From the cell containing the given text, extract its center point as [X, Y] coordinate. 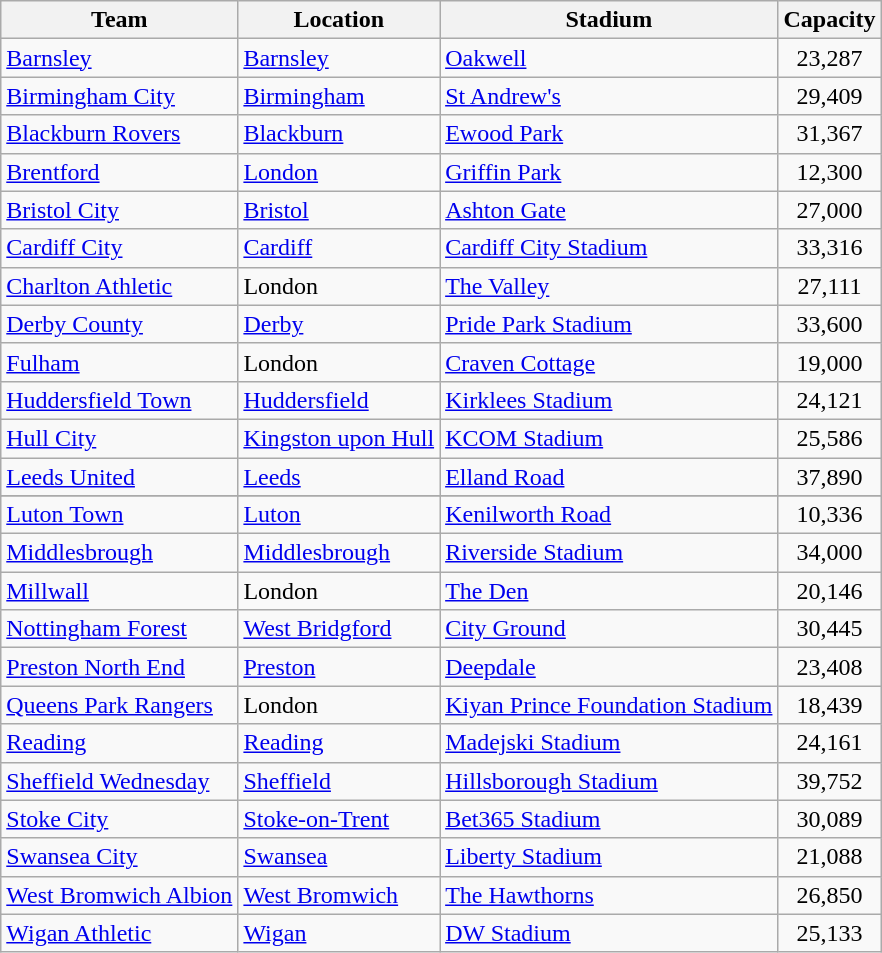
33,600 [830, 324]
Riverside Stadium [609, 553]
25,586 [830, 438]
Cardiff City Stadium [609, 248]
Nottingham Forest [120, 629]
West Bridgford [339, 629]
Cardiff City [120, 248]
Oakwell [609, 58]
Craven Cottage [609, 362]
Brentford [120, 172]
27,111 [830, 286]
10,336 [830, 515]
Liberty Stadium [609, 857]
Deepdale [609, 667]
Stoke-on-Trent [339, 819]
Swansea [339, 857]
Swansea City [120, 857]
Elland Road [609, 477]
Bristol City [120, 210]
39,752 [830, 781]
Fulham [120, 362]
Capacity [830, 20]
Location [339, 20]
31,367 [830, 134]
24,161 [830, 743]
Team [120, 20]
Huddersfield Town [120, 400]
Birmingham City [120, 96]
Kirklees Stadium [609, 400]
Kiyan Prince Foundation Stadium [609, 705]
29,409 [830, 96]
West Bromwich [339, 895]
Blackburn [339, 134]
21,088 [830, 857]
Cardiff [339, 248]
Luton Town [120, 515]
Ashton Gate [609, 210]
Hull City [120, 438]
Charlton Athletic [120, 286]
Millwall [120, 591]
Stoke City [120, 819]
12,300 [830, 172]
23,287 [830, 58]
Luton [339, 515]
KCOM Stadium [609, 438]
Blackburn Rovers [120, 134]
30,445 [830, 629]
Wigan Athletic [120, 933]
Wigan [339, 933]
Griffin Park [609, 172]
DW Stadium [609, 933]
The Den [609, 591]
Stadium [609, 20]
37,890 [830, 477]
30,089 [830, 819]
Huddersfield [339, 400]
34,000 [830, 553]
23,408 [830, 667]
33,316 [830, 248]
Birmingham [339, 96]
Leeds [339, 477]
St Andrew's [609, 96]
18,439 [830, 705]
Hillsborough Stadium [609, 781]
Kingston upon Hull [339, 438]
Madejski Stadium [609, 743]
Ewood Park [609, 134]
Queens Park Rangers [120, 705]
Kenilworth Road [609, 515]
Preston North End [120, 667]
Sheffield Wednesday [120, 781]
25,133 [830, 933]
The Hawthorns [609, 895]
19,000 [830, 362]
City Ground [609, 629]
Leeds United [120, 477]
The Valley [609, 286]
Derby County [120, 324]
Bristol [339, 210]
Bet365 Stadium [609, 819]
West Bromwich Albion [120, 895]
20,146 [830, 591]
24,121 [830, 400]
27,000 [830, 210]
Sheffield [339, 781]
Pride Park Stadium [609, 324]
Derby [339, 324]
26,850 [830, 895]
Preston [339, 667]
